Return the (X, Y) coordinate for the center point of the cell that contains the specified text.  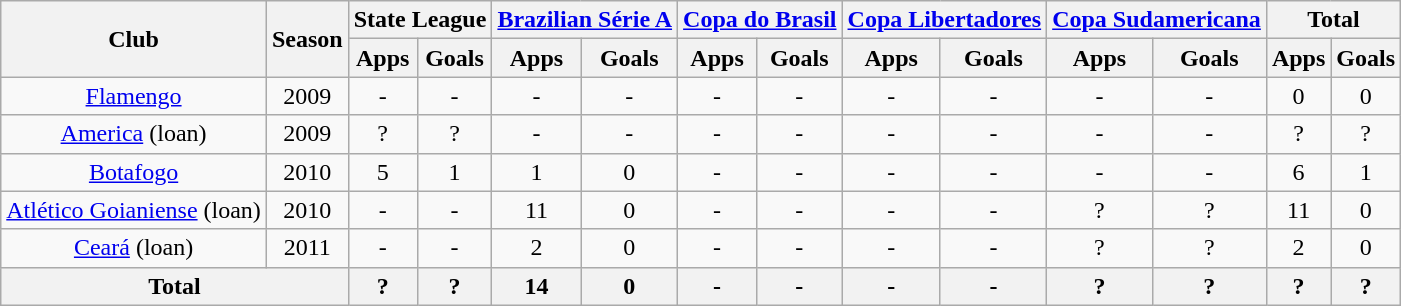
Ceará (loan) (134, 248)
14 (536, 286)
Copa do Brasil (760, 20)
Flamengo (134, 96)
2011 (307, 248)
Season (307, 39)
Atlético Goianiense (loan) (134, 210)
6 (1298, 172)
State League (420, 20)
Copa Libertadores (944, 20)
5 (382, 172)
Copa Sudamericana (1157, 20)
America (loan) (134, 134)
Club (134, 39)
Brazilian Série A (585, 20)
Botafogo (134, 172)
